Determine the (x, y) coordinate at the center of the cell enclosing the given text.  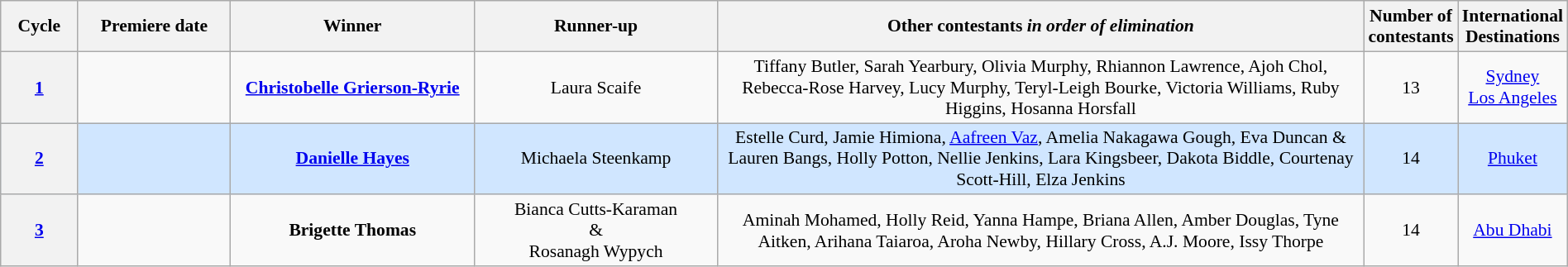
Abu Dhabi (1513, 231)
3 (40, 231)
Runner-up (596, 26)
Premiere date (154, 26)
SydneyLos Angeles (1513, 88)
Brigette Thomas (352, 231)
2 (40, 159)
Danielle Hayes (352, 159)
Cycle (40, 26)
International Destinations (1513, 26)
Phuket (1513, 159)
Other contestants in order of elimination (1040, 26)
Michaela Steenkamp (596, 159)
Laura Scaife (596, 88)
13 (1411, 88)
Bianca Cutts-Karaman& Rosanagh Wypych (596, 231)
Winner (352, 26)
1 (40, 88)
Christobelle Grierson-Ryrie (352, 88)
Number of contestants (1411, 26)
